For the text-containing cell, return its midpoint in [x, y] coordinate format. 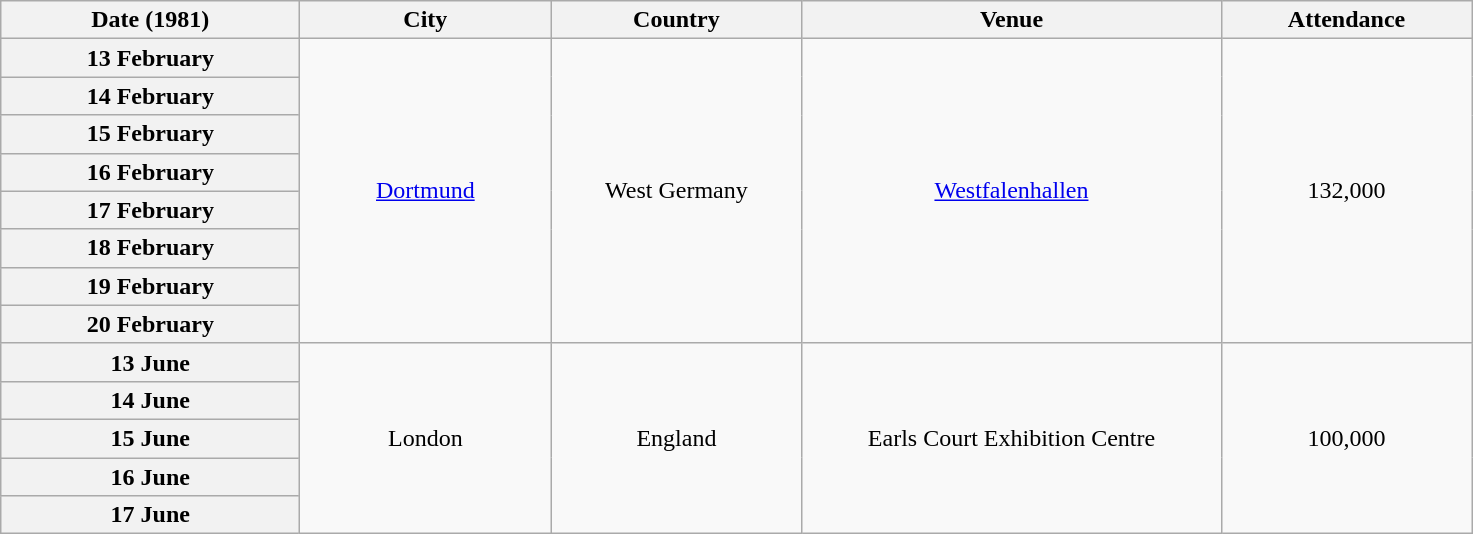
16 June [150, 477]
132,000 [1346, 191]
West Germany [676, 191]
100,000 [1346, 438]
Attendance [1346, 20]
13 February [150, 58]
Earls Court Exhibition Centre [1012, 438]
Country [676, 20]
England [676, 438]
14 June [150, 400]
City [426, 20]
15 February [150, 134]
20 February [150, 324]
Date (1981) [150, 20]
Venue [1012, 20]
13 June [150, 362]
Westfalenhallen [1012, 191]
15 June [150, 438]
19 February [150, 286]
16 February [150, 172]
18 February [150, 248]
17 June [150, 515]
Dortmund [426, 191]
London [426, 438]
17 February [150, 210]
14 February [150, 96]
